Detect which cell encompasses the target text, then output its [X, Y] center coordinate. 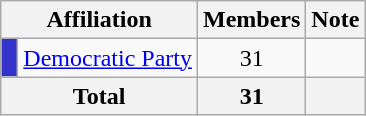
Members [251, 20]
Note [336, 20]
Democratic Party [108, 58]
Total [100, 96]
Affiliation [100, 20]
